Provide the [X, Y] coordinate of the cell's center where the given text is located.  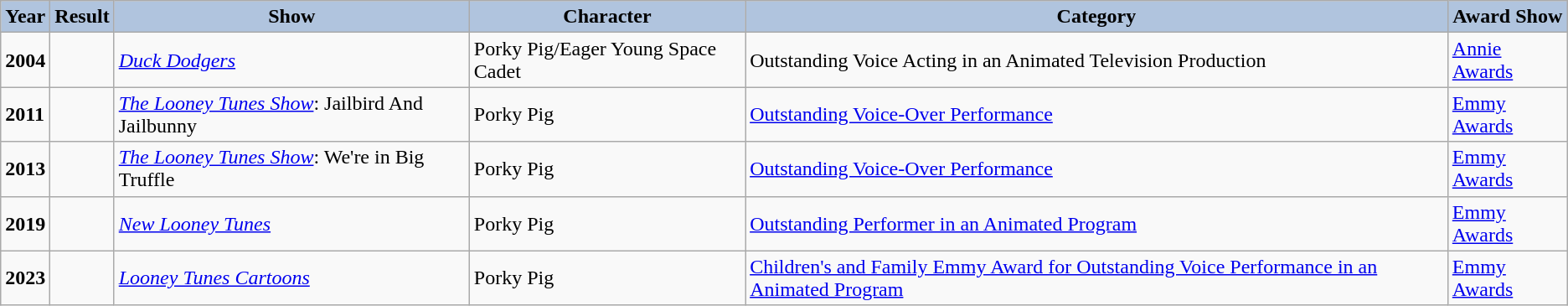
2023 [25, 278]
Character [606, 17]
Year [25, 17]
Show [291, 17]
Award Show [1508, 17]
2004 [25, 60]
Annie Awards [1508, 60]
Children's and Family Emmy Award for Outstanding Voice Performance in an Animated Program [1097, 278]
2019 [25, 223]
Looney Tunes Cartoons [291, 278]
The Looney Tunes Show: Jailbird And Jailbunny [291, 114]
Duck Dodgers [291, 60]
The Looney Tunes Show: We're in Big Truffle [291, 169]
2011 [25, 114]
Porky Pig/Eager Young Space Cadet [606, 60]
New Looney Tunes [291, 223]
Category [1097, 17]
Outstanding Voice Acting in an Animated Television Production [1097, 60]
Outstanding Performer in an Animated Program [1097, 223]
2013 [25, 169]
Result [82, 17]
